Return (x, y) of the center of cell containing provided text 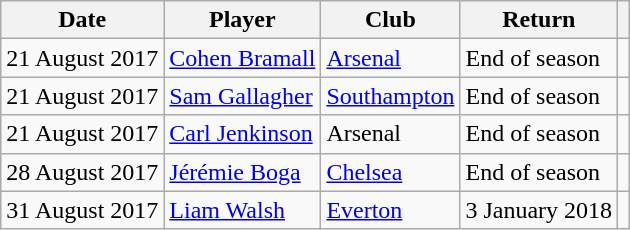
Liam Walsh (242, 210)
Club (390, 20)
Cohen Bramall (242, 58)
28 August 2017 (82, 172)
3 January 2018 (539, 210)
Sam Gallagher (242, 96)
Everton (390, 210)
Player (242, 20)
Return (539, 20)
Carl Jenkinson (242, 134)
Southampton (390, 96)
Jérémie Boga (242, 172)
Date (82, 20)
31 August 2017 (82, 210)
Chelsea (390, 172)
